Search for the cell housing the specified text and yield its (X, Y) center coordinate. 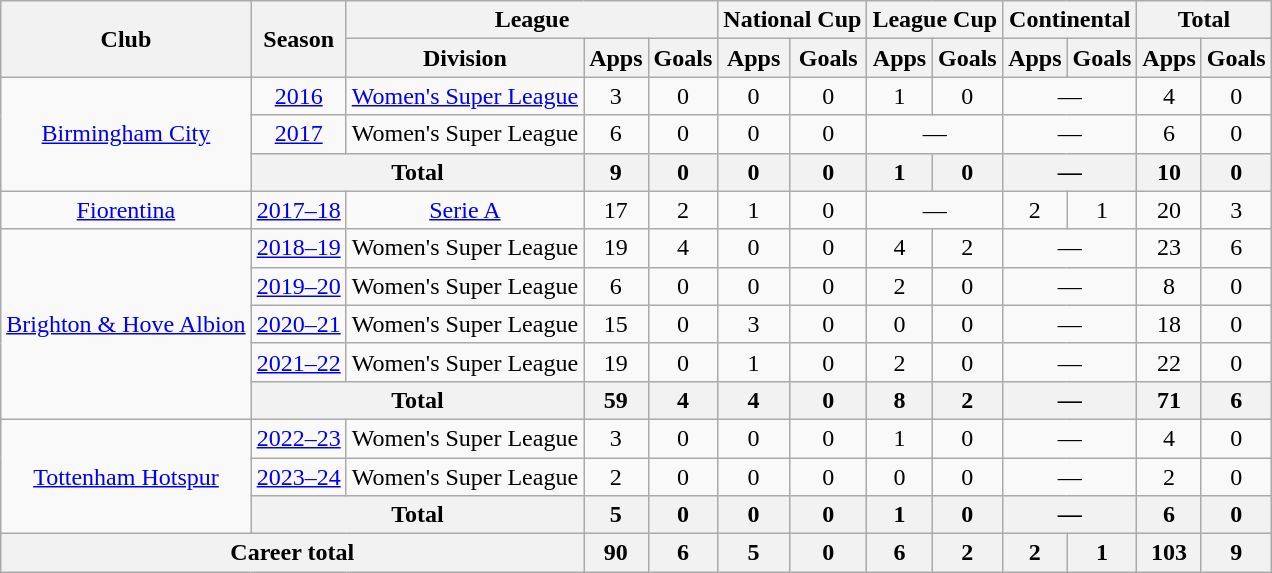
2022–23 (298, 438)
90 (616, 553)
71 (1169, 400)
League Cup (935, 20)
Brighton & Hove Albion (126, 324)
Birmingham City (126, 134)
Tottenham Hotspur (126, 476)
20 (1169, 210)
League (532, 20)
2017–18 (298, 210)
2018–19 (298, 248)
2020–21 (298, 324)
17 (616, 210)
Career total (292, 553)
23 (1169, 248)
10 (1169, 172)
2021–22 (298, 362)
Continental (1070, 20)
Club (126, 39)
103 (1169, 553)
National Cup (792, 20)
Division (464, 58)
22 (1169, 362)
Serie A (464, 210)
59 (616, 400)
18 (1169, 324)
2016 (298, 96)
2017 (298, 134)
Season (298, 39)
15 (616, 324)
2019–20 (298, 286)
2023–24 (298, 477)
Fiorentina (126, 210)
